Provide the (x, y) coordinate of the cell's center where the given text is located.  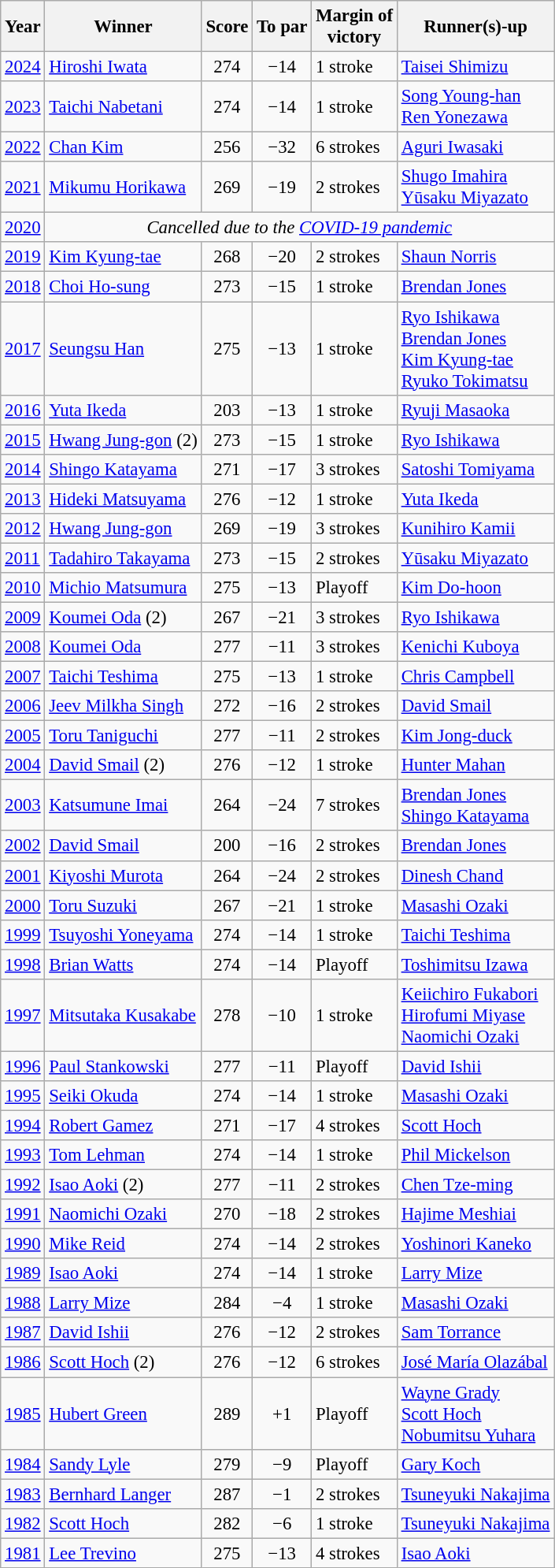
Yoshinori Kaneko (475, 1244)
Hwang Jung-gon (123, 529)
Runner(s)-up (475, 27)
2003 (23, 805)
2002 (23, 846)
Sam Torrance (475, 1332)
Mikumu Horikawa (123, 188)
1992 (23, 1185)
Hideki Matsuyama (123, 499)
2014 (23, 469)
To par (282, 27)
−32 (282, 147)
Margin ofvictory (354, 27)
2007 (23, 677)
1983 (23, 1494)
2011 (23, 558)
2023 (23, 107)
−10 (282, 1016)
Chan Kim (123, 147)
2022 (23, 147)
Hunter Mahan (475, 765)
282 (227, 1523)
Year (23, 27)
287 (227, 1494)
1985 (23, 1414)
2018 (23, 287)
Robert Gamez (123, 1125)
1982 (23, 1523)
1996 (23, 1066)
Tsuyoshi Yoneyama (123, 934)
Yūsaku Miyazato (475, 558)
Brian Watts (123, 964)
Kim Kyung-tae (123, 258)
Shaun Norris (475, 258)
272 (227, 706)
Kunihiro Kamii (475, 529)
Aguri Iwasaki (475, 147)
2017 (23, 348)
1999 (23, 934)
Hubert Green (123, 1414)
Katsumune Imai (123, 805)
203 (227, 410)
Jeev Milkha Singh (123, 706)
Satoshi Tomiyama (475, 469)
2012 (23, 529)
1988 (23, 1303)
−18 (282, 1214)
Choi Ho-sung (123, 287)
2010 (23, 588)
1997 (23, 1016)
Wayne Grady Scott Hoch Nobumitsu Yuhara (475, 1414)
Winner (123, 27)
1994 (23, 1125)
Hwang Jung-gon (2) (123, 440)
2009 (23, 617)
7 strokes (354, 805)
Koumei Oda (123, 647)
Toru Taniguchi (123, 736)
Hiroshi Iwata (123, 67)
2008 (23, 647)
Mitsutaka Kusakabe (123, 1016)
Scott Hoch (2) (123, 1362)
−20 (282, 258)
1986 (23, 1362)
Kiyoshi Murota (123, 875)
Tadahiro Takayama (123, 558)
Kenichi Kuboya (475, 647)
1984 (23, 1464)
Score (227, 27)
David Smail (2) (123, 765)
Seungsu Han (123, 348)
Phil Mickelson (475, 1155)
−6 (282, 1523)
279 (227, 1464)
Gary Koch (475, 1464)
270 (227, 1214)
256 (227, 147)
2016 (23, 410)
200 (227, 846)
2004 (23, 765)
2021 (23, 188)
268 (227, 258)
Shugo Imahira Yūsaku Miyazato (475, 188)
+1 (282, 1414)
Sandy Lyle (123, 1464)
2001 (23, 875)
Ryo Ishikawa Brendan Jones Kim Kyung-tae Ryuko Tokimatsu (475, 348)
Taichi Nabetani (123, 107)
Isao Aoki (2) (123, 1185)
Toru Suzuki (123, 905)
Michio Matsumura (123, 588)
Brendan Jones Shingo Katayama (475, 805)
Mike Reid (123, 1244)
−1 (282, 1494)
289 (227, 1414)
1981 (23, 1553)
2024 (23, 67)
2006 (23, 706)
Shingo Katayama (123, 469)
1990 (23, 1244)
Chen Tze-ming (475, 1185)
Chris Campbell (475, 677)
Taisei Shimizu (475, 67)
Cancelled due to the COVID-19 pandemic (299, 228)
Tom Lehman (123, 1155)
2005 (23, 736)
2020 (23, 228)
278 (227, 1016)
1989 (23, 1273)
2015 (23, 440)
Paul Stankowski (123, 1066)
Toshimitsu Izawa (475, 964)
Kim Jong-duck (475, 736)
1995 (23, 1096)
1987 (23, 1332)
José María Olazábal (475, 1362)
Koumei Oda (2) (123, 617)
284 (227, 1303)
2013 (23, 499)
2000 (23, 905)
2019 (23, 258)
Hajime Meshiai (475, 1214)
Lee Trevino (123, 1553)
1998 (23, 964)
−9 (282, 1464)
Naomichi Ozaki (123, 1214)
Kim Do-hoon (475, 588)
Keiichiro Fukabori Hirofumi Miyase Naomichi Ozaki (475, 1016)
−4 (282, 1303)
Dinesh Chand (475, 875)
Seiki Okuda (123, 1096)
Song Young-han Ren Yonezawa (475, 107)
1991 (23, 1214)
1993 (23, 1155)
Ryuji Masaoka (475, 410)
Bernhard Langer (123, 1494)
